Search for the cell housing the specified text and yield its (x, y) center coordinate. 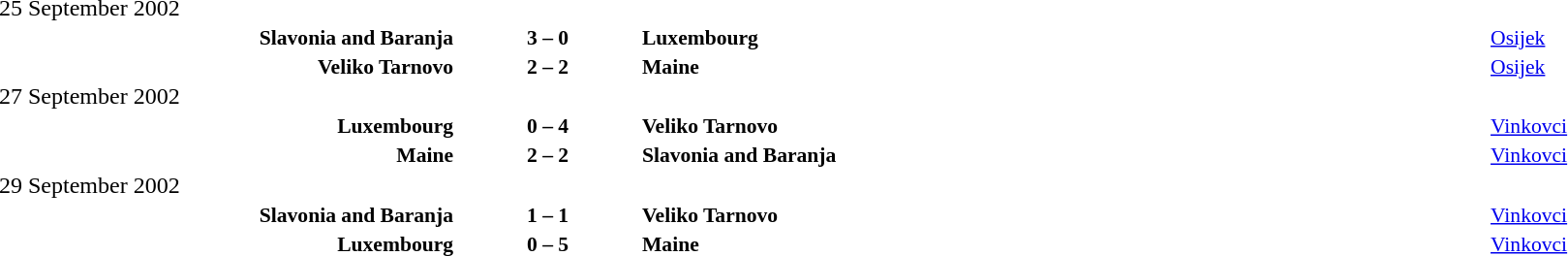
Luxembourg (1063, 37)
0 – 4 (548, 126)
Slavonia and Baranja (1063, 155)
Maine (1063, 66)
1 – 1 (548, 215)
3 – 0 (548, 37)
